Detect which cell encompasses the target text, then output its [X, Y] center coordinate. 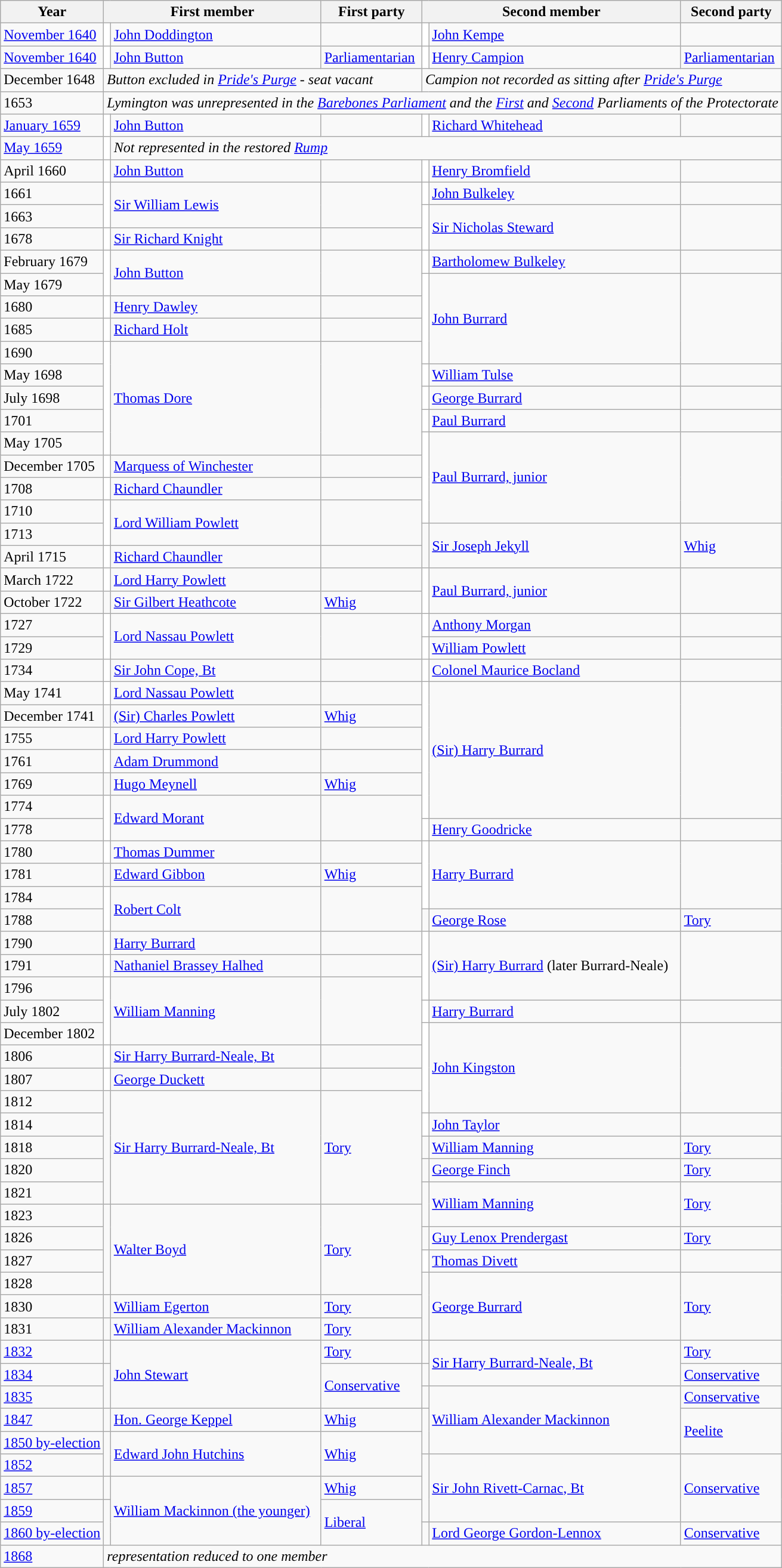
John Kingston [555, 1068]
May 1659 [52, 148]
December 1802 [52, 1034]
1780 [52, 852]
1661 [52, 193]
1850 by-election [52, 1443]
Edward Gibbon [216, 875]
Guy Lenox Prendergast [555, 1238]
1701 [52, 421]
Anthony Morgan [555, 625]
Sir Gilbert Heathcote [216, 602]
1831 [52, 1329]
1821 [52, 1193]
January 1659 [52, 125]
Edward John Hutchins [216, 1454]
Edward Morant [216, 818]
First member [212, 12]
George Duckett [216, 1079]
Second party [731, 12]
John Taylor [555, 1125]
Adam Drummond [216, 761]
Second member [551, 12]
Lymington was unrepresented in the Barebones Parliament and the First and Second Parliaments of the Protectorate [443, 103]
1807 [52, 1079]
April 1715 [52, 557]
1653 [52, 103]
February 1679 [52, 261]
July 1698 [52, 398]
1806 [52, 1057]
1690 [52, 353]
1790 [52, 943]
1834 [52, 1374]
1852 [52, 1465]
William Powlett [555, 647]
1663 [52, 216]
Sir William Lewis [216, 205]
1729 [52, 647]
1769 [52, 784]
Robert Colt [216, 909]
1727 [52, 625]
1791 [52, 965]
(Sir) Harry Burrard (later Burrard-Neale) [555, 965]
Paul Burrard [555, 421]
William Tulse [555, 375]
John Stewart [216, 1374]
William Mackinnon (the younger) [216, 1511]
(Sir) Harry Burrard [555, 750]
May 1679 [52, 285]
Sir Nicholas Steward [555, 227]
Marquess of Winchester [216, 466]
1778 [52, 829]
1761 [52, 761]
1826 [52, 1238]
Campion not recorded as sitting after Pride's Purge [601, 80]
(Sir) Charles Powlett [216, 716]
John Kempe [555, 35]
William Egerton [216, 1306]
1680 [52, 307]
1781 [52, 875]
Henry Bromfield [555, 171]
April 1660 [52, 171]
1708 [52, 489]
1685 [52, 330]
Button excluded in Pride's Purge - seat vacant [263, 80]
Henry Goodricke [555, 829]
Hon. George Keppel [216, 1420]
1830 [52, 1306]
Sir John Rivett-Carnac, Bt [555, 1488]
George Finch [555, 1170]
Year [52, 12]
Walter Boyd [216, 1249]
1832 [52, 1351]
1796 [52, 988]
May 1741 [52, 693]
1823 [52, 1215]
Sir Joseph Jekyll [555, 545]
May 1705 [52, 443]
March 1722 [52, 579]
1784 [52, 897]
Nathaniel Brassey Halhed [216, 965]
December 1648 [52, 80]
1814 [52, 1125]
John Bulkeley [555, 193]
1868 [52, 1556]
1835 [52, 1397]
1818 [52, 1147]
1859 [52, 1511]
1820 [52, 1170]
Sir Richard Knight [216, 239]
1827 [52, 1261]
1857 [52, 1488]
1734 [52, 671]
1860 by-election [52, 1533]
1713 [52, 534]
May 1698 [52, 375]
John Doddington [216, 35]
Richard Holt [216, 330]
1847 [52, 1420]
Lord William Powlett [216, 523]
October 1722 [52, 602]
1774 [52, 807]
Colonel Maurice Bocland [555, 671]
1828 [52, 1283]
December 1705 [52, 466]
Peelite [731, 1431]
December 1741 [52, 716]
First party [371, 12]
Bartholomew Bulkeley [555, 261]
Lord George Gordon-Lennox [555, 1533]
George Rose [555, 920]
Sir John Cope, Bt [216, 671]
Thomas Dummer [216, 852]
1678 [52, 239]
John Burrard [555, 319]
1755 [52, 739]
July 1802 [52, 1011]
Henry Dawley [216, 307]
Richard Whitehead [555, 125]
Thomas Divett [555, 1261]
Henry Campion [555, 57]
Not represented in the restored Rump [446, 148]
1812 [52, 1102]
1710 [52, 511]
Liberal [371, 1522]
Hugo Meynell [216, 784]
representation reduced to one member [443, 1556]
1788 [52, 920]
Thomas Dore [216, 398]
